Identify which cell holds the provided text, then report its (x, y) central coordinate. 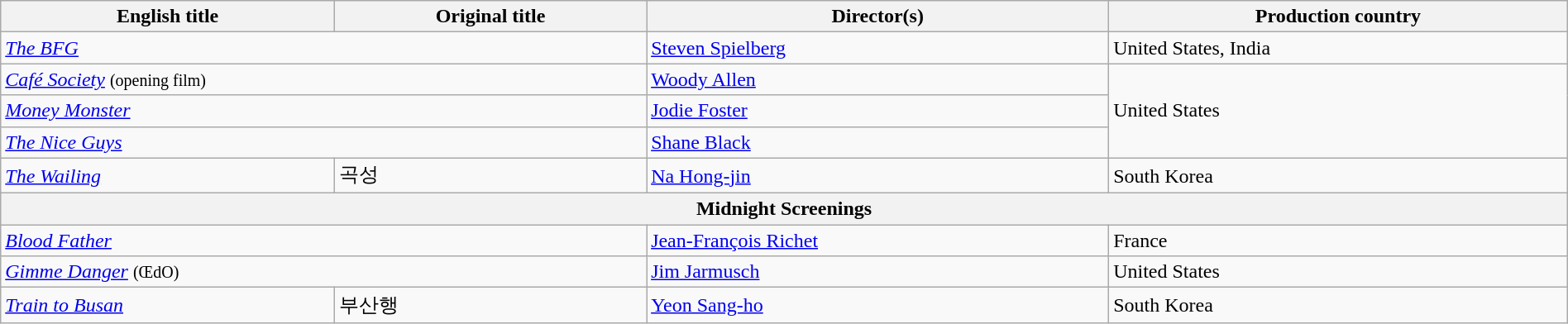
Director(s) (878, 17)
Blood Father (324, 241)
Gimme Danger (ŒdO) (324, 272)
Steven Spielberg (878, 48)
Woody Allen (878, 79)
The Wailing (168, 175)
Midnight Screenings (784, 209)
The Nice Guys (324, 142)
Jim Jarmusch (878, 272)
Train to Busan (168, 306)
Jodie Foster (878, 111)
United States, India (1338, 48)
Yeon Sang-ho (878, 306)
Production country (1338, 17)
Na Hong-jin (878, 175)
Café Society (opening film) (324, 79)
Money Monster (324, 111)
곡성 (490, 175)
France (1338, 241)
English title (168, 17)
Shane Black (878, 142)
The BFG (324, 48)
Jean-François Richet (878, 241)
Original title (490, 17)
부산행 (490, 306)
